Determine the (x, y) coordinate at the center of the cell enclosing the given text.  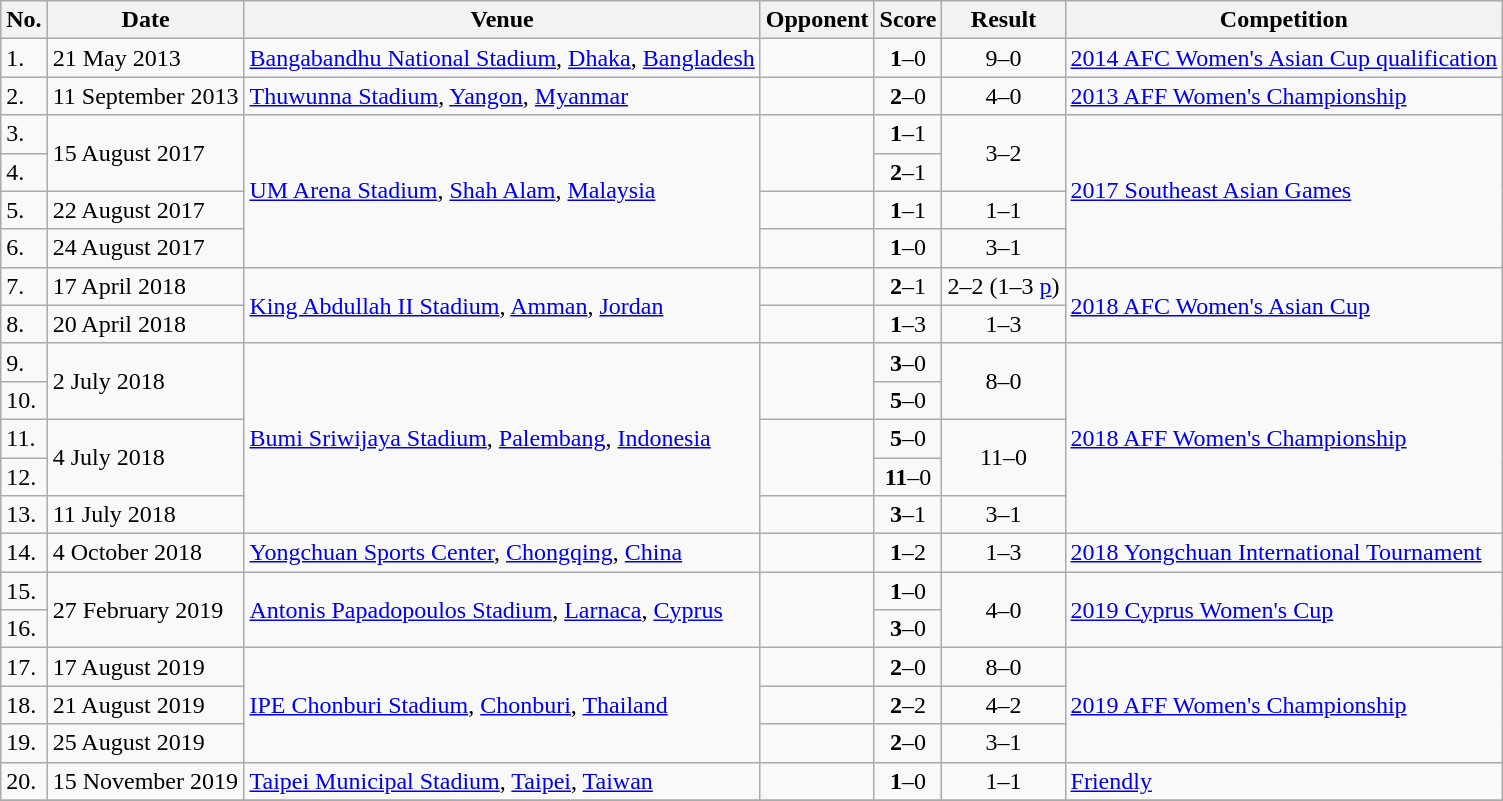
8. (24, 324)
2–2 (1–3 p) (1004, 286)
2. (24, 96)
5. (24, 210)
21 August 2019 (146, 705)
11 July 2018 (146, 515)
No. (24, 20)
15 November 2019 (146, 781)
9. (24, 362)
11. (24, 438)
Score (908, 20)
7. (24, 286)
11 September 2013 (146, 96)
Bangabandhu National Stadium, Dhaka, Bangladesh (502, 58)
25 August 2019 (146, 743)
3. (24, 134)
18. (24, 705)
13. (24, 515)
27 February 2019 (146, 610)
Taipei Municipal Stadium, Taipei, Taiwan (502, 781)
UM Arena Stadium, Shah Alam, Malaysia (502, 191)
2 July 2018 (146, 381)
20. (24, 781)
16. (24, 629)
2019 Cyprus Women's Cup (1284, 610)
15. (24, 591)
Competition (1284, 20)
Opponent (817, 20)
2014 AFC Women's Asian Cup qualification (1284, 58)
1–2 (908, 553)
17 August 2019 (146, 667)
2017 Southeast Asian Games (1284, 191)
15 August 2017 (146, 153)
6. (24, 248)
Result (1004, 20)
21 May 2013 (146, 58)
Venue (502, 20)
4 July 2018 (146, 457)
17 April 2018 (146, 286)
4 October 2018 (146, 553)
10. (24, 400)
9–0 (1004, 58)
Thuwunna Stadium, Yangon, Myanmar (502, 96)
2019 AFF Women's Championship (1284, 705)
3–2 (1004, 153)
22 August 2017 (146, 210)
Friendly (1284, 781)
Bumi Sriwijaya Stadium, Palembang, Indonesia (502, 438)
4. (24, 172)
Antonis Papadopoulos Stadium, Larnaca, Cyprus (502, 610)
1. (24, 58)
4–2 (1004, 705)
2018 Yongchuan International Tournament (1284, 553)
12. (24, 477)
20 April 2018 (146, 324)
24 August 2017 (146, 248)
IPE Chonburi Stadium, Chonburi, Thailand (502, 705)
14. (24, 553)
2018 AFC Women's Asian Cup (1284, 305)
Yongchuan Sports Center, Chongqing, China (502, 553)
Date (146, 20)
17. (24, 667)
19. (24, 743)
2–2 (908, 705)
2013 AFF Women's Championship (1284, 96)
King Abdullah II Stadium, Amman, Jordan (502, 305)
2018 AFF Women's Championship (1284, 438)
